Output the (X, Y) coordinate of the center of the cell containing the given text.  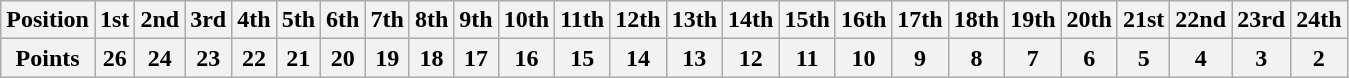
13th (694, 20)
19th (1033, 20)
21 (298, 58)
24 (160, 58)
17th (920, 20)
16th (863, 20)
24th (1319, 20)
6 (1089, 58)
3 (1262, 58)
17 (476, 58)
12 (751, 58)
5th (298, 20)
7th (387, 20)
26 (114, 58)
Position (48, 20)
2 (1319, 58)
18 (431, 58)
1st (114, 20)
8 (976, 58)
9 (920, 58)
15th (807, 20)
11 (807, 58)
9th (476, 20)
14th (751, 20)
6th (343, 20)
20 (343, 58)
23rd (1262, 20)
5 (1143, 58)
13 (694, 58)
23 (208, 58)
15 (582, 58)
22 (254, 58)
10 (863, 58)
4 (1201, 58)
19 (387, 58)
8th (431, 20)
20th (1089, 20)
16 (526, 58)
Points (48, 58)
14 (638, 58)
18th (976, 20)
10th (526, 20)
4th (254, 20)
21st (1143, 20)
2nd (160, 20)
22nd (1201, 20)
7 (1033, 58)
11th (582, 20)
3rd (208, 20)
12th (638, 20)
